Capture the cell that displays the provided text and extract its [x, y] central coordinate. 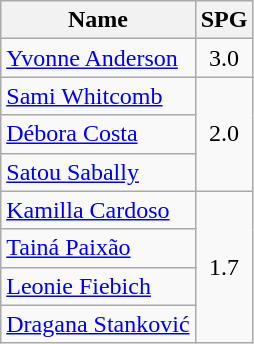
Yvonne Anderson [98, 58]
Leonie Fiebich [98, 286]
3.0 [224, 58]
Débora Costa [98, 134]
Name [98, 20]
Satou Sabally [98, 172]
Kamilla Cardoso [98, 210]
SPG [224, 20]
Sami Whitcomb [98, 96]
2.0 [224, 134]
1.7 [224, 267]
Dragana Stanković [98, 324]
Tainá Paixão [98, 248]
